From the cell containing the given text, extract its center point as (x, y) coordinate. 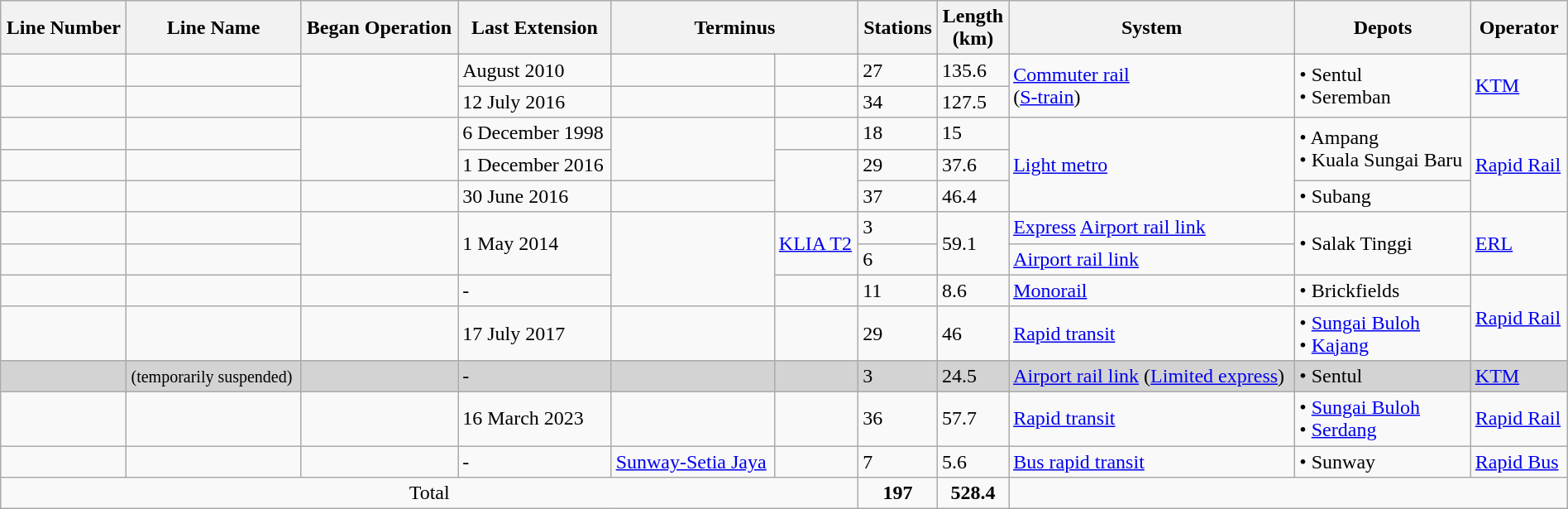
5.6 (973, 461)
197 (898, 493)
127.5 (973, 102)
(temporarily suspended) (213, 376)
Last Extension (535, 28)
Light metro (1152, 165)
• Ampang• Kuala Sungai Baru (1383, 149)
Sunway-Setia Jaya (693, 461)
30 June 2016 (535, 196)
11 (898, 291)
57.7 (973, 419)
Express Airport rail link (1152, 228)
27 (898, 70)
KLIA T2 (815, 243)
528.4 (973, 493)
1 May 2014 (535, 243)
Airport rail link (1152, 259)
• Salak Tinggi (1383, 243)
12 July 2016 (535, 102)
August 2010 (535, 70)
Depots (1383, 28)
135.6 (973, 70)
Operator (1518, 28)
• Sentul (1383, 376)
7 (898, 461)
Rapid Bus (1518, 461)
Line Name (213, 28)
Bus rapid transit (1152, 461)
Monorail (1152, 291)
Commuter rail(S-train) (1152, 86)
Began Operation (379, 28)
Stations (898, 28)
37.6 (973, 165)
46 (973, 333)
6 (898, 259)
• Brickfields (1383, 291)
34 (898, 102)
59.1 (973, 243)
System (1152, 28)
Terminus (734, 28)
• Sunway (1383, 461)
37 (898, 196)
15 (973, 133)
17 July 2017 (535, 333)
24.5 (973, 376)
Airport rail link (Limited express) (1152, 376)
36 (898, 419)
Length(km) (973, 28)
16 March 2023 (535, 419)
Line Number (64, 28)
Total (430, 493)
ERL (1518, 243)
6 December 1998 (535, 133)
• Sentul• Seremban (1383, 86)
1 December 2016 (535, 165)
8.6 (973, 291)
18 (898, 133)
• Sungai Buloh• Serdang (1383, 419)
• Subang (1383, 196)
• Sungai Buloh• Kajang (1383, 333)
46.4 (973, 196)
